Return [X, Y] of the center of cell containing provided text 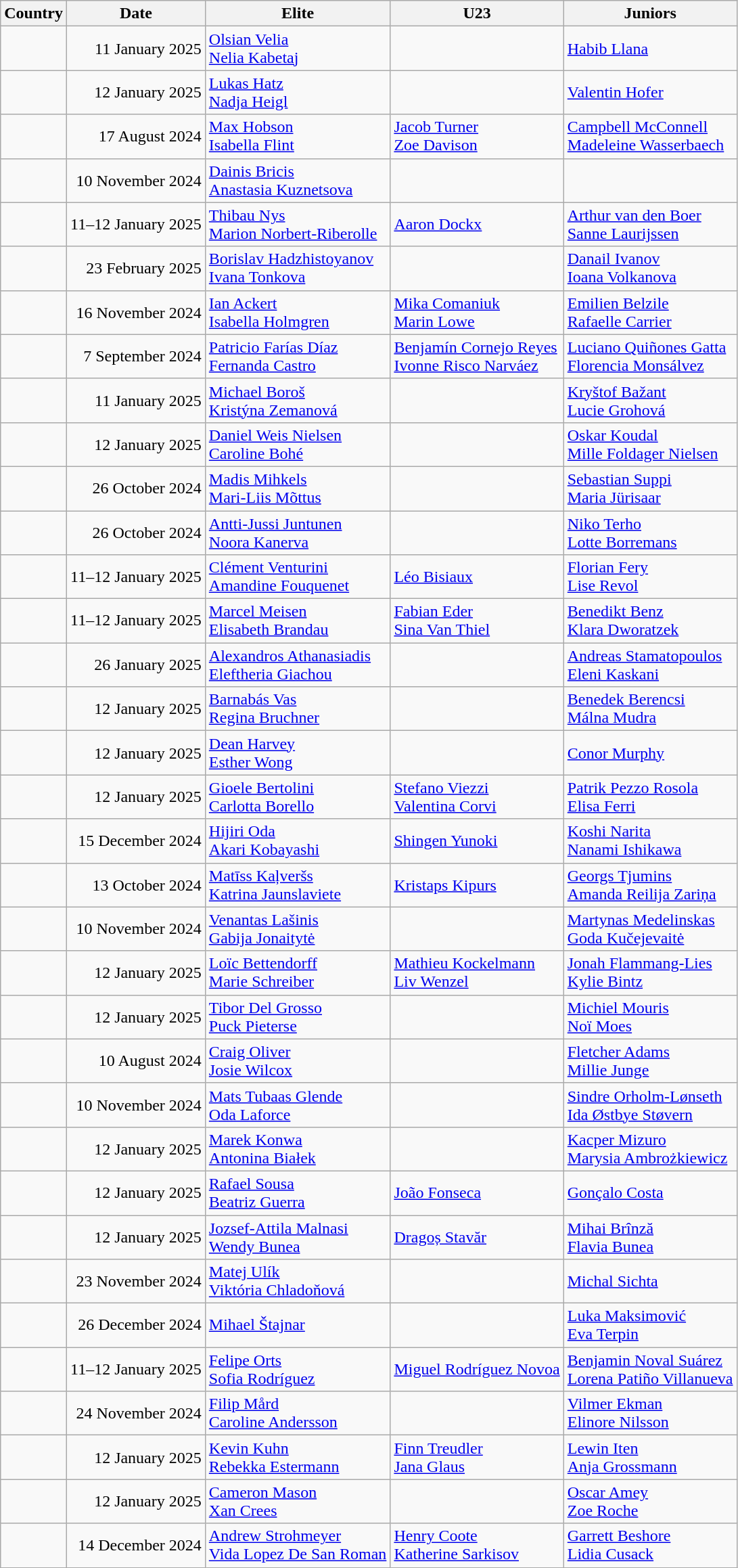
Habib Llana [650, 49]
Gioele BertoliniCarlotta Borello [298, 797]
24 November 2024 [135, 1413]
14 December 2024 [135, 1546]
Mihael Štajnar [298, 1325]
Luka MaksimovićEva Terpin [650, 1325]
Kristaps Kipurs [477, 885]
Oscar AmeyZoe Roche [650, 1501]
26 December 2024 [135, 1325]
Fabian EderSina Van Thiel [477, 621]
Alexandros AthanasiadisEleftheria Giachou [298, 665]
Juniors [650, 14]
15 December 2024 [135, 841]
Antti-Jussi JuntunenNoora Kanerva [298, 532]
Gonçalo Costa [650, 1192]
Borislav HadzhistoyanovIvana Tonkova [298, 268]
Benjamín Cornejo ReyesIvonne Risco Narváez [477, 356]
23 November 2024 [135, 1282]
Country [34, 14]
Oskar KoudalMille Foldager Nielsen [650, 444]
Georgs TjuminsAmanda Reilija Zariņa [650, 885]
Thibau NysMarion Norbert-Riberolle [298, 225]
Finn TreudlerJana Glaus [477, 1458]
Koshi NaritaNanami Ishikawa [650, 841]
Dragoș Stavăr [477, 1237]
Cameron MasonXan Crees [298, 1501]
Matīss KaļveršsKatrina Jaunslaviete [298, 885]
Lewin ItenAnja Grossmann [650, 1458]
Niko TerhoLotte Borremans [650, 532]
Max HobsonIsabella Flint [298, 137]
Elite [298, 14]
Kevin KuhnRebekka Estermann [298, 1458]
16 November 2024 [135, 313]
Jonah Flammang-LiesKylie Bintz [650, 973]
Daniel Weis NielsenCaroline Bohé [298, 444]
Kryštof BažantLucie Grohová [650, 401]
Date [135, 14]
Arthur van den BoerSanne Laurijssen [650, 225]
Patrik Pezzo RosolaElisa Ferri [650, 797]
Stefano ViezziValentina Corvi [477, 797]
Danail IvanovIoana Volkanova [650, 268]
Marcel MeisenElisabeth Brandau [298, 621]
Emilien BelzileRafaelle Carrier [650, 313]
Benedikt BenzKlara Dworatzek [650, 621]
Dainis BricisAnastasia Kuznetsova [298, 180]
Clément VenturiniAmandine Fouquenet [298, 577]
13 October 2024 [135, 885]
Sindre Orholm-LønsethIda Østbye Støvern [650, 1104]
Miguel Rodríguez Novoa [477, 1370]
Garrett BeshoreLidia Cusack [650, 1546]
Tibor Del GrossoPuck Pieterse [298, 1016]
Aaron Dockx [477, 225]
João Fonseca [477, 1192]
Fletcher AdamsMillie Junge [650, 1061]
Jacob TurnerZoe Davison [477, 137]
Loïc BettendorffMarie Schreiber [298, 973]
Lukas HatzNadja Heigl [298, 92]
Barnabás VasRegina Bruchner [298, 709]
7 September 2024 [135, 356]
Madis MihkelsMari-Liis Mõttus [298, 489]
Kacper MizuroMarysia Ambrożkiewicz [650, 1149]
Felipe OrtsSofia Rodríguez [298, 1370]
Filip MårdCaroline Andersson [298, 1413]
Jozsef-Attila MalnasiWendy Bunea [298, 1237]
Mats Tubaas GlendeOda Laforce [298, 1104]
Luciano Quiñones GattaFlorencia Monsálvez [650, 356]
17 August 2024 [135, 137]
Michiel MourisNoï Moes [650, 1016]
Shingen Yunoki [477, 841]
Patricio Farías DíazFernanda Castro [298, 356]
Campbell McConnellMadeleine Wasserbaech [650, 137]
Mika ComaniukMarin Lowe [477, 313]
Dean HarveyEsther Wong [298, 753]
Ian AckertIsabella Holmgren [298, 313]
Michael BorošKristýna Zemanová [298, 401]
Hijiri OdaAkari Kobayashi [298, 841]
Andreas StamatopoulosEleni Kaskani [650, 665]
Florian FeryLise Revol [650, 577]
Benedek BerencsiMálna Mudra [650, 709]
Matej UlíkViktória Chladoňová [298, 1282]
Valentin Hofer [650, 92]
Michal Sichta [650, 1282]
Vilmer EkmanElinore Nilsson [650, 1413]
Henry CooteKatherine Sarkisov [477, 1546]
Léo Bisiaux [477, 577]
23 February 2025 [135, 268]
Venantas LašinisGabija Jonaitytė [298, 928]
Olsian VeliaNelia Kabetaj [298, 49]
26 January 2025 [135, 665]
10 August 2024 [135, 1061]
Conor Murphy [650, 753]
Rafael SousaBeatriz Guerra [298, 1192]
Andrew StrohmeyerVida Lopez De San Roman [298, 1546]
Sebastian SuppiMaria Jürisaar [650, 489]
Marek KonwaAntonina Białek [298, 1149]
Benjamin Noval SuárezLorena Patiño Villanueva [650, 1370]
Mihai BrînzăFlavia Bunea [650, 1237]
Mathieu KockelmannLiv Wenzel [477, 973]
U23 [477, 14]
Craig OliverJosie Wilcox [298, 1061]
Martynas MedelinskasGoda Kučejevaitė [650, 928]
